Capture the cell that displays the provided text and extract its [X, Y] central coordinate. 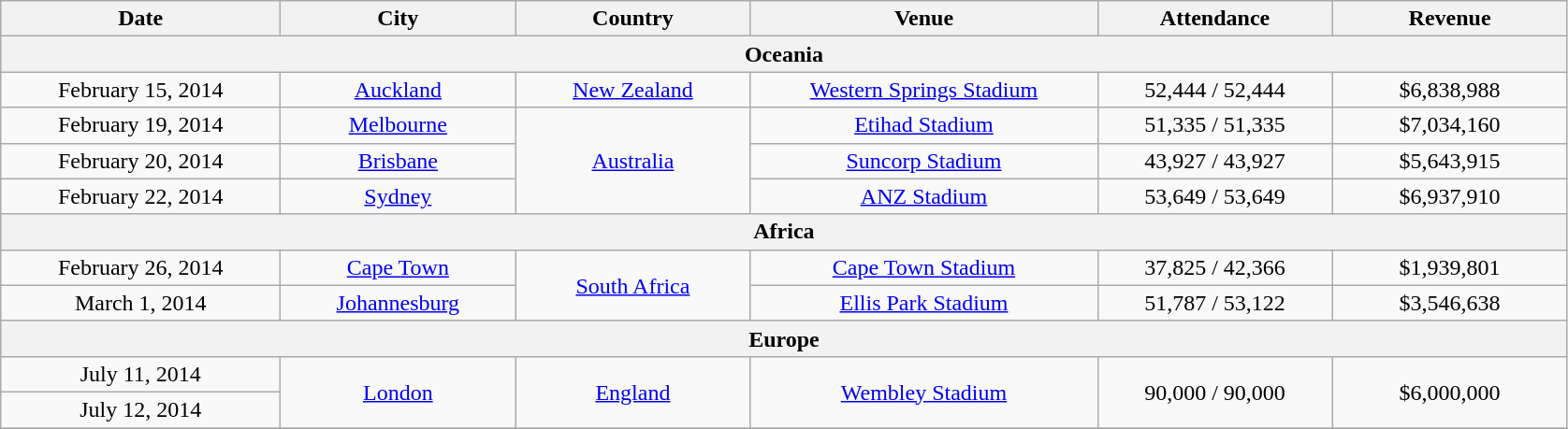
February 19, 2014 [140, 125]
Attendance [1214, 19]
Cape Town [399, 267]
$6,000,000 [1450, 392]
$6,937,910 [1450, 196]
February 26, 2014 [140, 267]
New Zealand [632, 90]
Johannesburg [399, 303]
Western Springs Stadium [924, 90]
Ellis Park Stadium [924, 303]
February 15, 2014 [140, 90]
Melbourne [399, 125]
Revenue [1450, 19]
51,787 / 53,122 [1214, 303]
Australia [632, 161]
Wembley Stadium [924, 392]
South Africa [632, 285]
$6,838,988 [1450, 90]
Europe [784, 338]
ANZ Stadium [924, 196]
England [632, 392]
February 22, 2014 [140, 196]
City [399, 19]
43,927 / 43,927 [1214, 161]
Country [632, 19]
Suncorp Stadium [924, 161]
March 1, 2014 [140, 303]
Auckland [399, 90]
London [399, 392]
$1,939,801 [1450, 267]
37,825 / 42,366 [1214, 267]
Venue [924, 19]
90,000 / 90,000 [1214, 392]
Sydney [399, 196]
$7,034,160 [1450, 125]
51,335 / 51,335 [1214, 125]
$5,643,915 [1450, 161]
February 20, 2014 [140, 161]
Date [140, 19]
52,444 / 52,444 [1214, 90]
$3,546,638 [1450, 303]
July 11, 2014 [140, 374]
Brisbane [399, 161]
Cape Town Stadium [924, 267]
53,649 / 53,649 [1214, 196]
Africa [784, 232]
Etihad Stadium [924, 125]
July 12, 2014 [140, 409]
Oceania [784, 54]
